Return [X, Y] of the center of cell containing provided text 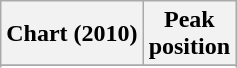
Peak position [189, 34]
Chart (2010) [72, 34]
